From the cell containing the given text, extract its center point as [X, Y] coordinate. 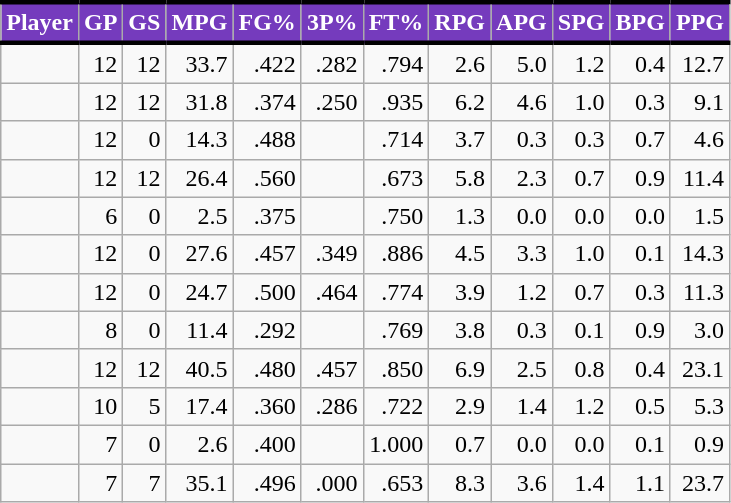
MPG [200, 22]
.673 [396, 178]
.850 [396, 368]
FG% [267, 22]
8.3 [460, 483]
4.5 [460, 254]
APG [522, 22]
33.7 [200, 63]
.282 [332, 63]
.722 [396, 406]
.000 [332, 483]
.935 [396, 102]
Player [40, 22]
.769 [396, 330]
6.9 [460, 368]
.653 [396, 483]
3.0 [700, 330]
.292 [267, 330]
.360 [267, 406]
.794 [396, 63]
8 [100, 330]
10 [100, 406]
.400 [267, 444]
2.3 [522, 178]
5.0 [522, 63]
40.5 [200, 368]
.250 [332, 102]
35.1 [200, 483]
GP [100, 22]
.750 [396, 216]
.480 [267, 368]
.886 [396, 254]
5.3 [700, 406]
.488 [267, 140]
1.000 [396, 444]
RPG [460, 22]
BPG [640, 22]
.375 [267, 216]
0.5 [640, 406]
23.1 [700, 368]
SPG [581, 22]
3P% [332, 22]
27.6 [200, 254]
.496 [267, 483]
1.5 [700, 216]
.560 [267, 178]
5.8 [460, 178]
.464 [332, 292]
3.8 [460, 330]
PPG [700, 22]
.422 [267, 63]
23.7 [700, 483]
0.8 [581, 368]
FT% [396, 22]
3.9 [460, 292]
.714 [396, 140]
3.7 [460, 140]
11.3 [700, 292]
3.6 [522, 483]
3.3 [522, 254]
.500 [267, 292]
.774 [396, 292]
1.3 [460, 216]
24.7 [200, 292]
5 [144, 406]
17.4 [200, 406]
.374 [267, 102]
GS [144, 22]
.349 [332, 254]
12.7 [700, 63]
2.9 [460, 406]
.286 [332, 406]
6 [100, 216]
6.2 [460, 102]
31.8 [200, 102]
26.4 [200, 178]
9.1 [700, 102]
1.1 [640, 483]
